Detect which cell encompasses the target text, then output its [x, y] center coordinate. 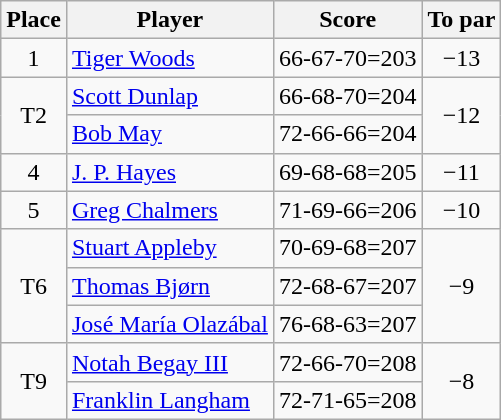
Place [34, 20]
Greg Chalmers [170, 210]
Tiger Woods [170, 58]
Bob May [170, 134]
Stuart Appleby [170, 248]
−13 [462, 58]
−12 [462, 115]
−10 [462, 210]
Scott Dunlap [170, 96]
4 [34, 172]
−11 [462, 172]
76-68-63=207 [348, 324]
Franklin Langham [170, 400]
1 [34, 58]
72-71-65=208 [348, 400]
72-68-67=207 [348, 286]
72-66-70=208 [348, 362]
70-69-68=207 [348, 248]
5 [34, 210]
69-68-68=205 [348, 172]
Score [348, 20]
José María Olazábal [170, 324]
Player [170, 20]
T9 [34, 381]
T2 [34, 115]
66-68-70=204 [348, 96]
Notah Begay III [170, 362]
T6 [34, 286]
To par [462, 20]
66-67-70=203 [348, 58]
−8 [462, 381]
Thomas Bjørn [170, 286]
72-66-66=204 [348, 134]
−9 [462, 286]
J. P. Hayes [170, 172]
71-69-66=206 [348, 210]
